Detect which cell encompasses the target text, then output its (X, Y) center coordinate. 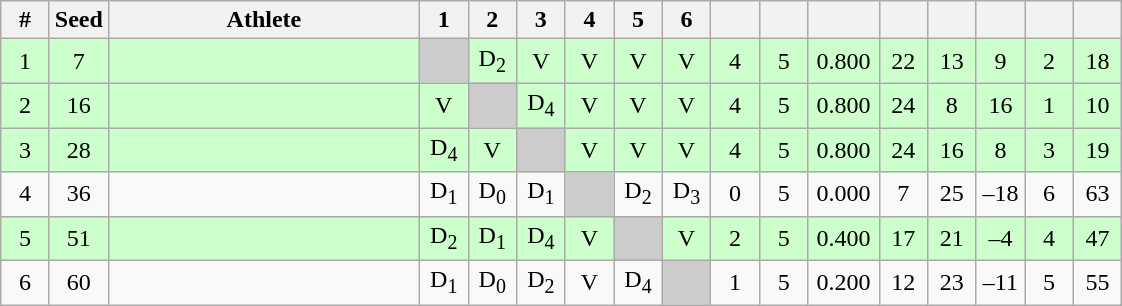
9 (1000, 61)
Athlete (264, 20)
19 (1098, 150)
–18 (1000, 194)
0 (736, 194)
0.200 (844, 283)
47 (1098, 238)
63 (1098, 194)
–4 (1000, 238)
D3 (686, 194)
0.400 (844, 238)
10 (1098, 105)
25 (952, 194)
55 (1098, 283)
Seed (78, 20)
0.000 (844, 194)
22 (904, 61)
18 (1098, 61)
51 (78, 238)
# (26, 20)
28 (78, 150)
21 (952, 238)
–11 (1000, 283)
13 (952, 61)
17 (904, 238)
23 (952, 283)
36 (78, 194)
60 (78, 283)
12 (904, 283)
